From the cell containing the given text, extract its center point as [X, Y] coordinate. 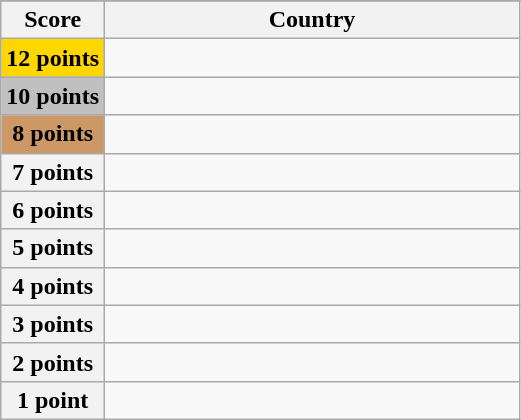
Score [53, 20]
6 points [53, 210]
8 points [53, 134]
12 points [53, 58]
1 point [53, 400]
10 points [53, 96]
Country [312, 20]
2 points [53, 362]
7 points [53, 172]
4 points [53, 286]
3 points [53, 324]
5 points [53, 248]
